Detect which cell encompasses the target text, then output its [X, Y] center coordinate. 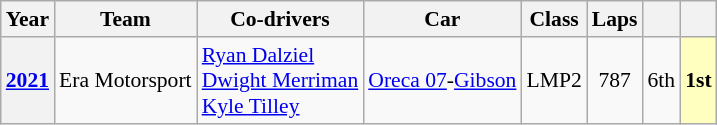
Car [442, 19]
Co-drivers [280, 19]
Oreca 07-Gibson [442, 80]
Laps [615, 19]
6th [662, 80]
Class [554, 19]
Year [28, 19]
Team [126, 19]
Era Motorsport [126, 80]
Ryan Dalziel Dwight Merriman Kyle Tilley [280, 80]
1st [698, 80]
787 [615, 80]
LMP2 [554, 80]
2021 [28, 80]
